Detect which cell encompasses the target text, then output its (X, Y) center coordinate. 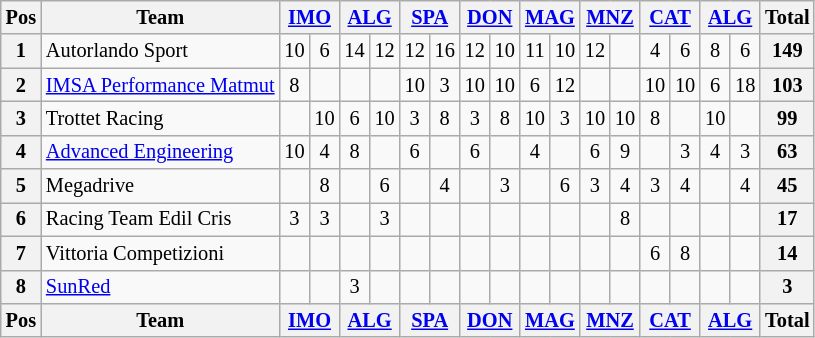
Autorlando Sport (160, 51)
Racing Team Edil Cris (160, 219)
5 (21, 186)
Vittoria Competizioni (160, 253)
99 (787, 118)
Trottet Racing (160, 118)
IMSA Performance Matmut (160, 85)
11 (535, 51)
Advanced Engineering (160, 152)
16 (445, 51)
149 (787, 51)
2 (21, 85)
7 (21, 253)
SunRed (160, 287)
103 (787, 85)
18 (745, 85)
45 (787, 186)
1 (21, 51)
9 (625, 152)
63 (787, 152)
Megadrive (160, 186)
17 (787, 219)
